Return (x, y) of the center of cell containing provided text 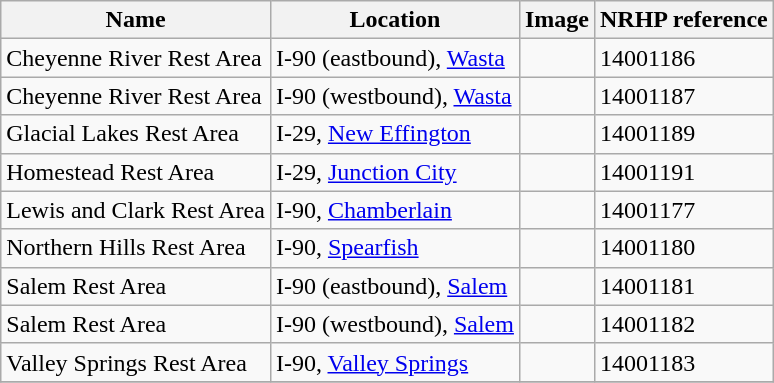
Lewis and Clark Rest Area (136, 210)
I-90 (westbound), Salem (394, 324)
I-90, Valley Springs (394, 362)
14001181 (684, 286)
14001187 (684, 96)
14001183 (684, 362)
I-90 (eastbound), Wasta (394, 58)
14001186 (684, 58)
I-90, Chamberlain (394, 210)
I-90, Spearfish (394, 248)
14001189 (684, 134)
14001180 (684, 248)
Valley Springs Rest Area (136, 362)
Image (556, 20)
Name (136, 20)
I-90 (eastbound), Salem (394, 286)
14001177 (684, 210)
Homestead Rest Area (136, 172)
14001191 (684, 172)
Glacial Lakes Rest Area (136, 134)
Location (394, 20)
Northern Hills Rest Area (136, 248)
14001182 (684, 324)
I-90 (westbound), Wasta (394, 96)
NRHP reference (684, 20)
I-29, Junction City (394, 172)
I-29, New Effington (394, 134)
